Provide the (X, Y) coordinate of the cell's center where the given text is located.  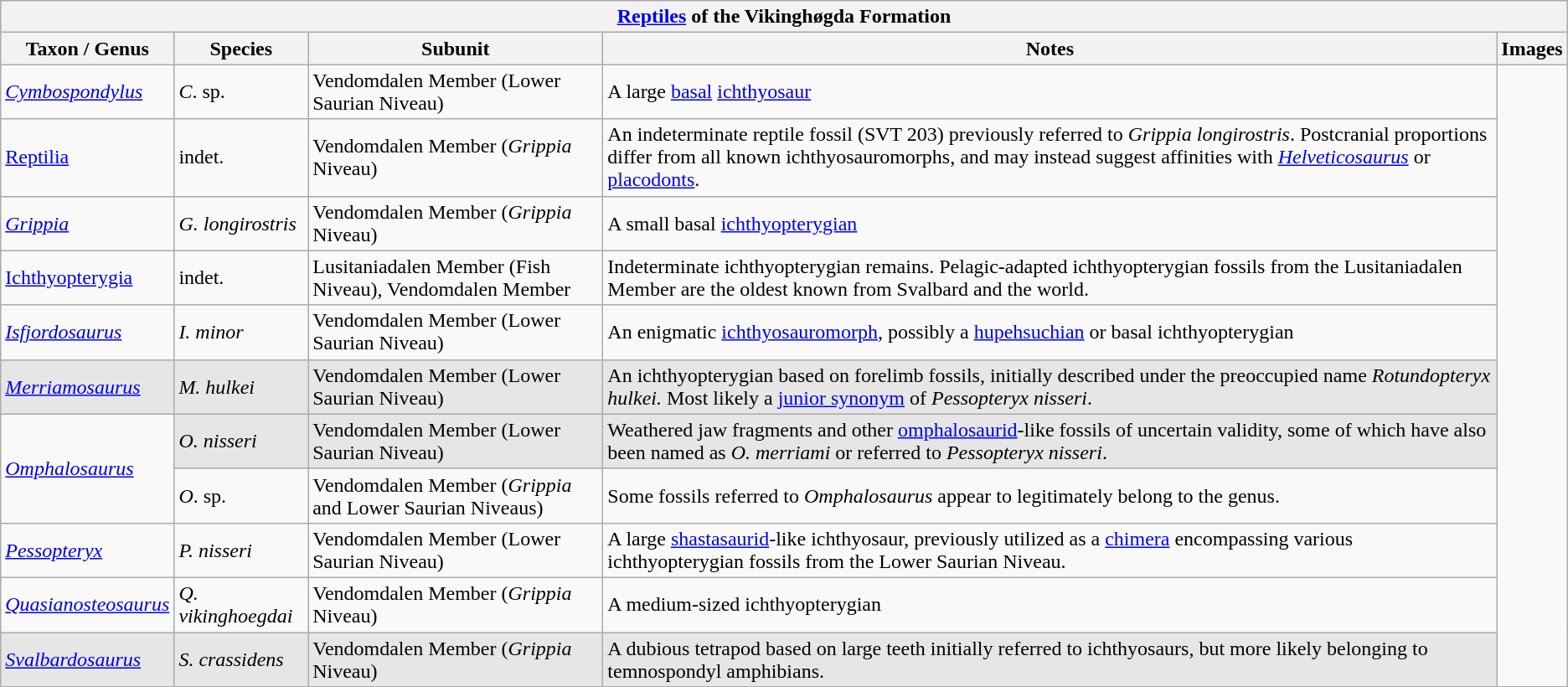
Reptilia (87, 158)
Grippia (87, 223)
Notes (1050, 49)
Quasianosteosaurus (87, 605)
A large basal ichthyosaur (1050, 92)
O. nisseri (241, 441)
O. sp. (241, 496)
Cymbospondylus (87, 92)
G. longirostris (241, 223)
A dubious tetrapod based on large teeth initially referred to ichthyosaurs, but more likely belonging to temnospondyl amphibians. (1050, 659)
Omphalosaurus (87, 468)
Species (241, 49)
Ichthyopterygia (87, 278)
Merriamosaurus (87, 387)
An enigmatic ichthyosauromorph, possibly a hupehsuchian or basal ichthyopterygian (1050, 332)
S. crassidens (241, 659)
Vendomdalen Member (Grippia and Lower Saurian Niveaus) (456, 496)
Taxon / Genus (87, 49)
P. nisseri (241, 550)
Subunit (456, 49)
Reptiles of the Vikinghøgda Formation (784, 17)
A large shastasaurid-like ichthyosaur, previously utilized as a chimera encompassing various ichthyopterygian fossils from the Lower Saurian Niveau. (1050, 550)
A small basal ichthyopterygian (1050, 223)
Pessopteryx (87, 550)
Images (1532, 49)
I. minor (241, 332)
Svalbardosaurus (87, 659)
A medium-sized ichthyopterygian (1050, 605)
M. hulkei (241, 387)
Q. vikinghoegdai (241, 605)
Isfjordosaurus (87, 332)
C. sp. (241, 92)
Lusitaniadalen Member (Fish Niveau), Vendomdalen Member (456, 278)
Some fossils referred to Omphalosaurus appear to legitimately belong to the genus. (1050, 496)
